Return [X, Y] of the center of cell containing provided text 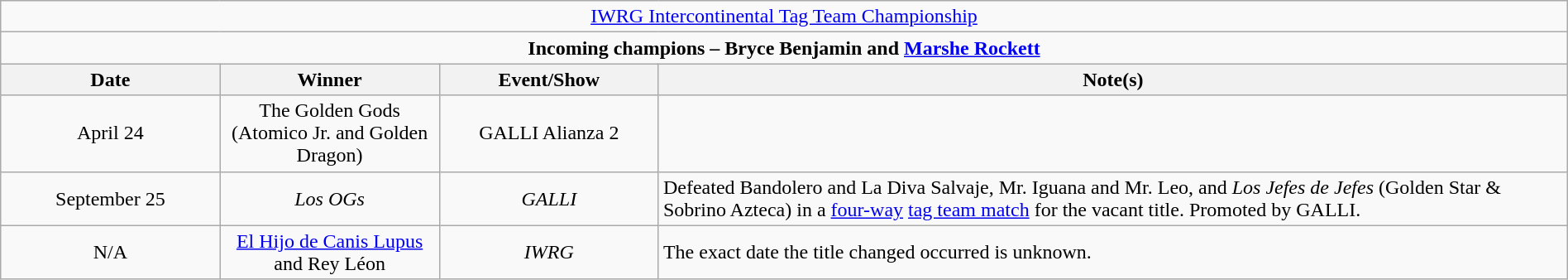
IWRG [549, 252]
The exact date the title changed occurred is unknown. [1113, 252]
IWRG Intercontinental Tag Team Championship [784, 17]
Los OGs [329, 199]
Event/Show [549, 80]
Winner [329, 80]
GALLI Alianza 2 [549, 133]
Incoming champions – Bryce Benjamin and Marshe Rockett [784, 48]
El Hijo de Canis Lupus and Rey Léon [329, 252]
September 25 [111, 199]
The Golden Gods (Atomico Jr. and Golden Dragon) [329, 133]
Date [111, 80]
Note(s) [1113, 80]
N/A [111, 252]
GALLI [549, 199]
April 24 [111, 133]
